Provide the [x, y] coordinate of the cell's center where the given text is located.  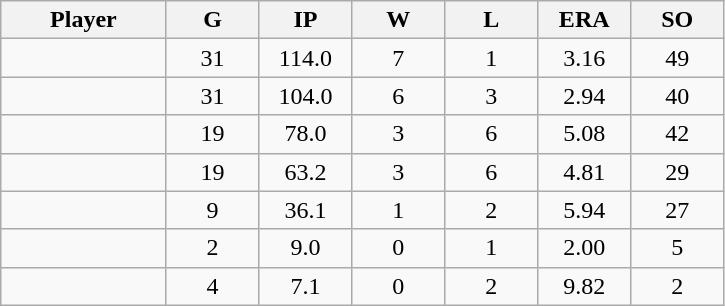
40 [678, 96]
49 [678, 58]
2.94 [584, 96]
SO [678, 20]
7 [398, 58]
Player [84, 20]
3.16 [584, 58]
104.0 [306, 96]
42 [678, 134]
W [398, 20]
5 [678, 248]
9 [212, 210]
2.00 [584, 248]
63.2 [306, 172]
4.81 [584, 172]
7.1 [306, 286]
ERA [584, 20]
29 [678, 172]
5.94 [584, 210]
5.08 [584, 134]
9.0 [306, 248]
36.1 [306, 210]
G [212, 20]
L [492, 20]
114.0 [306, 58]
78.0 [306, 134]
9.82 [584, 286]
IP [306, 20]
4 [212, 286]
27 [678, 210]
